Detect which cell encompasses the target text, then output its (x, y) center coordinate. 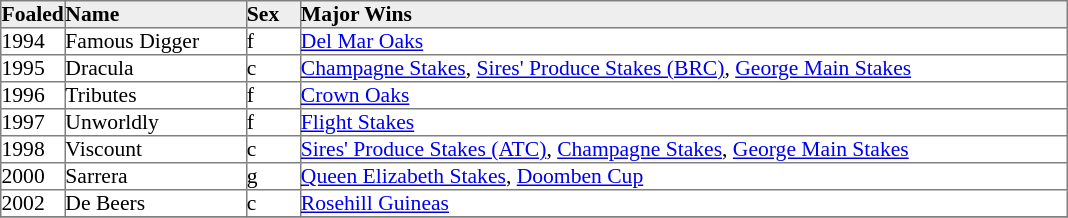
2002 (33, 204)
Champagne Stakes, Sires' Produce Stakes (BRC), George Main Stakes (683, 68)
2000 (33, 176)
De Beers (156, 204)
Famous Digger (156, 42)
Sarrera (156, 176)
Sires' Produce Stakes (ATC), Champagne Stakes, George Main Stakes (683, 150)
Sex (273, 14)
Queen Elizabeth Stakes, Doomben Cup (683, 176)
Major Wins (683, 14)
Unworldly (156, 122)
Tributes (156, 96)
1997 (33, 122)
1996 (33, 96)
Name (156, 14)
Dracula (156, 68)
Del Mar Oaks (683, 42)
1995 (33, 68)
Rosehill Guineas (683, 204)
Crown Oaks (683, 96)
Viscount (156, 150)
1994 (33, 42)
1998 (33, 150)
Flight Stakes (683, 122)
g (273, 176)
Foaled (33, 14)
